Capture the cell that displays the provided text and extract its (x, y) central coordinate. 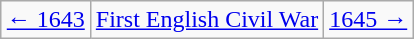
First English Civil War (206, 20)
← 1643 (46, 20)
1645 → (368, 20)
